Identify which cell holds the provided text, then report its (X, Y) central coordinate. 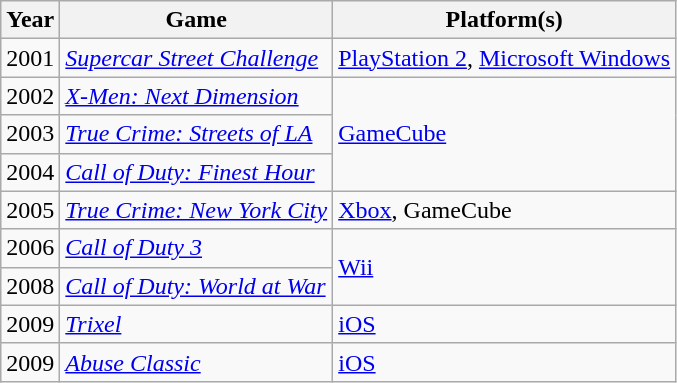
2005 (30, 210)
Year (30, 20)
2002 (30, 96)
Call of Duty: World at War (196, 286)
2006 (30, 248)
2001 (30, 58)
True Crime: New York City (196, 210)
Platform(s) (504, 20)
X-Men: Next Dimension (196, 96)
Call of Duty: Finest Hour (196, 172)
2003 (30, 134)
Trixel (196, 324)
Game (196, 20)
PlayStation 2, Microsoft Windows (504, 58)
Abuse Classic (196, 362)
Supercar Street Challenge (196, 58)
Xbox, GameCube (504, 210)
True Crime: Streets of LA (196, 134)
Call of Duty 3 (196, 248)
GameCube (504, 134)
Wii (504, 267)
2008 (30, 286)
2004 (30, 172)
